Output the (X, Y) coordinate of the center of the cell containing the given text.  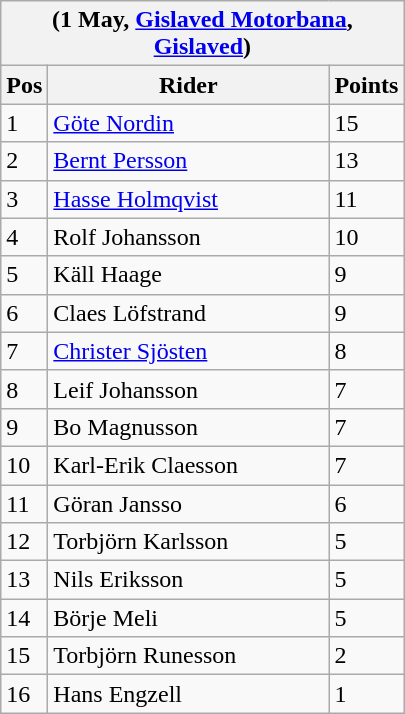
Points (366, 85)
Göran Jansso (188, 503)
Göte Nordin (188, 123)
Bo Magnusson (188, 427)
Hasse Holmqvist (188, 199)
14 (24, 618)
3 (24, 199)
Karl-Erik Claesson (188, 465)
Claes Löfstrand (188, 313)
Hans Engzell (188, 694)
Börje Meli (188, 618)
Nils Eriksson (188, 580)
Pos (24, 85)
Torbjörn Karlsson (188, 542)
12 (24, 542)
Leif Johansson (188, 389)
Torbjörn Runesson (188, 656)
(1 May, Gislaved Motorbana, Gislaved) (202, 34)
Christer Sjösten (188, 351)
16 (24, 694)
Käll Haage (188, 275)
Rider (188, 85)
4 (24, 237)
Bernt Persson (188, 161)
Rolf Johansson (188, 237)
